Determine the [x, y] coordinate at the center of the cell enclosing the given text.  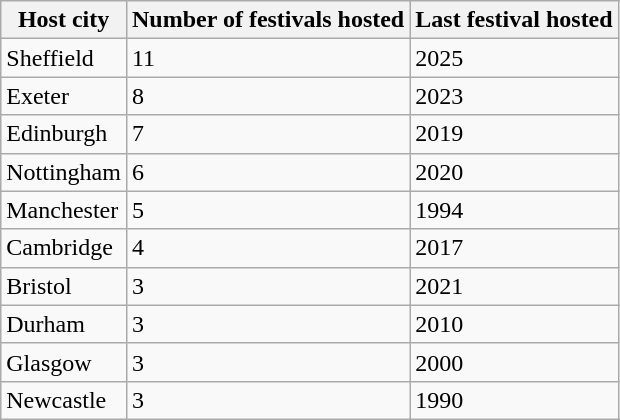
6 [268, 172]
1994 [514, 210]
2010 [514, 324]
2019 [514, 134]
Manchester [64, 210]
Newcastle [64, 400]
Edinburgh [64, 134]
2020 [514, 172]
2017 [514, 248]
2025 [514, 58]
Exeter [64, 96]
Durham [64, 324]
8 [268, 96]
Cambridge [64, 248]
4 [268, 248]
2023 [514, 96]
Host city [64, 20]
Glasgow [64, 362]
1990 [514, 400]
Sheffield [64, 58]
2021 [514, 286]
2000 [514, 362]
Nottingham [64, 172]
Last festival hosted [514, 20]
11 [268, 58]
Number of festivals hosted [268, 20]
Bristol [64, 286]
7 [268, 134]
5 [268, 210]
